Scan for the cell matching the given text and deliver its (X, Y) coordinate at center. 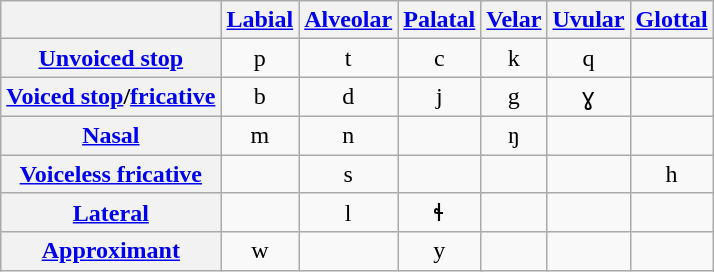
Voiced stop/fricative (111, 97)
l (348, 213)
b (260, 97)
n (348, 135)
Glottal (672, 20)
Unvoiced stop (111, 58)
Velar (514, 20)
h (672, 173)
t (348, 58)
q (588, 58)
s (348, 173)
j (440, 97)
ɣ (588, 97)
g (514, 97)
m (260, 135)
c (440, 58)
Nasal (111, 135)
Labial (260, 20)
Palatal (440, 20)
y (440, 251)
Uvular (588, 20)
Alveolar (348, 20)
ŋ (514, 135)
Voiceless fricative (111, 173)
w (260, 251)
ɬ (440, 213)
p (260, 58)
d (348, 97)
k (514, 58)
Approximant (111, 251)
Lateral (111, 213)
